Detect which cell encompasses the target text, then output its (x, y) center coordinate. 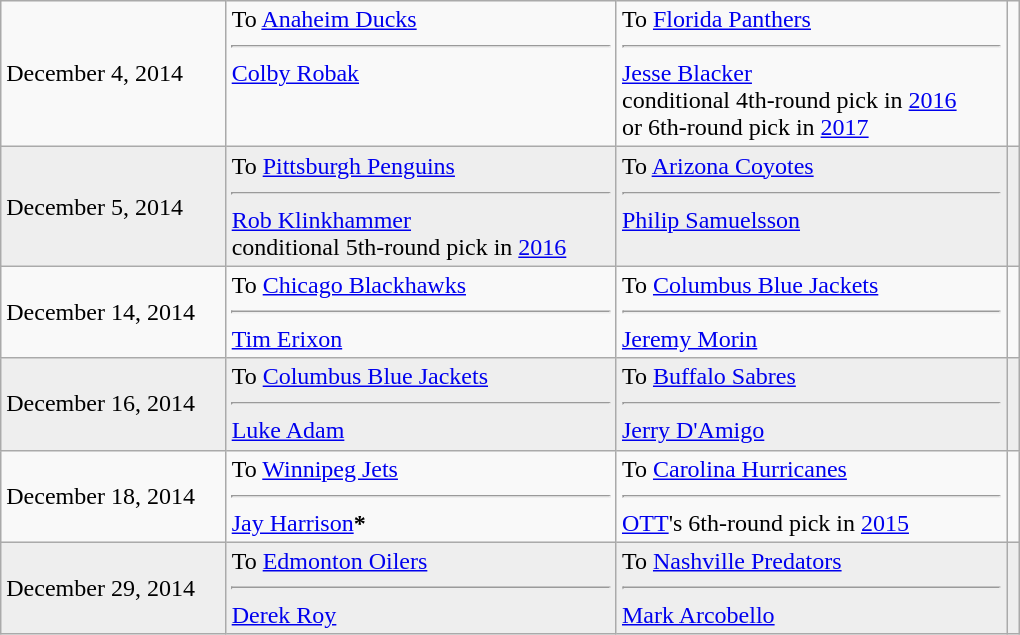
To Arizona CoyotesPhilip Samuelsson (811, 206)
December 16, 2014 (114, 404)
To Chicago BlackhawksTim Erixon (421, 312)
December 18, 2014 (114, 496)
To Pittsburgh PenguinsRob Klinkhammerconditional 5th-round pick in 2016 (421, 206)
December 4, 2014 (114, 74)
To Florida PanthersJesse Blackerconditional 4th-round pick in 2016or 6th-round pick in 2017 (811, 74)
December 14, 2014 (114, 312)
December 5, 2014 (114, 206)
To Edmonton OilersDerek Roy (421, 588)
To Carolina HurricanesOTT's 6th-round pick in 2015 (811, 496)
To Columbus Blue JacketsJeremy Morin (811, 312)
To Columbus Blue JacketsLuke Adam (421, 404)
December 29, 2014 (114, 588)
To Anaheim DucksColby Robak (421, 74)
To Nashville PredatorsMark Arcobello (811, 588)
To Buffalo SabresJerry D'Amigo (811, 404)
To Winnipeg JetsJay Harrison* (421, 496)
